Search for the cell housing the specified text and yield its (x, y) center coordinate. 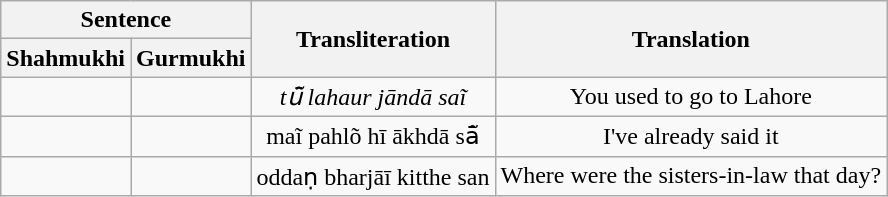
Translation (691, 39)
Transliteration (373, 39)
maĩ pahlõ hī ākhdā sā̃ (373, 136)
Where were the sisters-in-law that day? (691, 176)
Shahmukhi (66, 58)
I've already said it (691, 136)
oddaṇ bharjāī kitthe san (373, 176)
tū̃ lahaur jāndā saĩ (373, 97)
You used to go to Lahore (691, 97)
Sentence (126, 20)
Gurmukhi (191, 58)
